From the cell containing the given text, extract its center point as (x, y) coordinate. 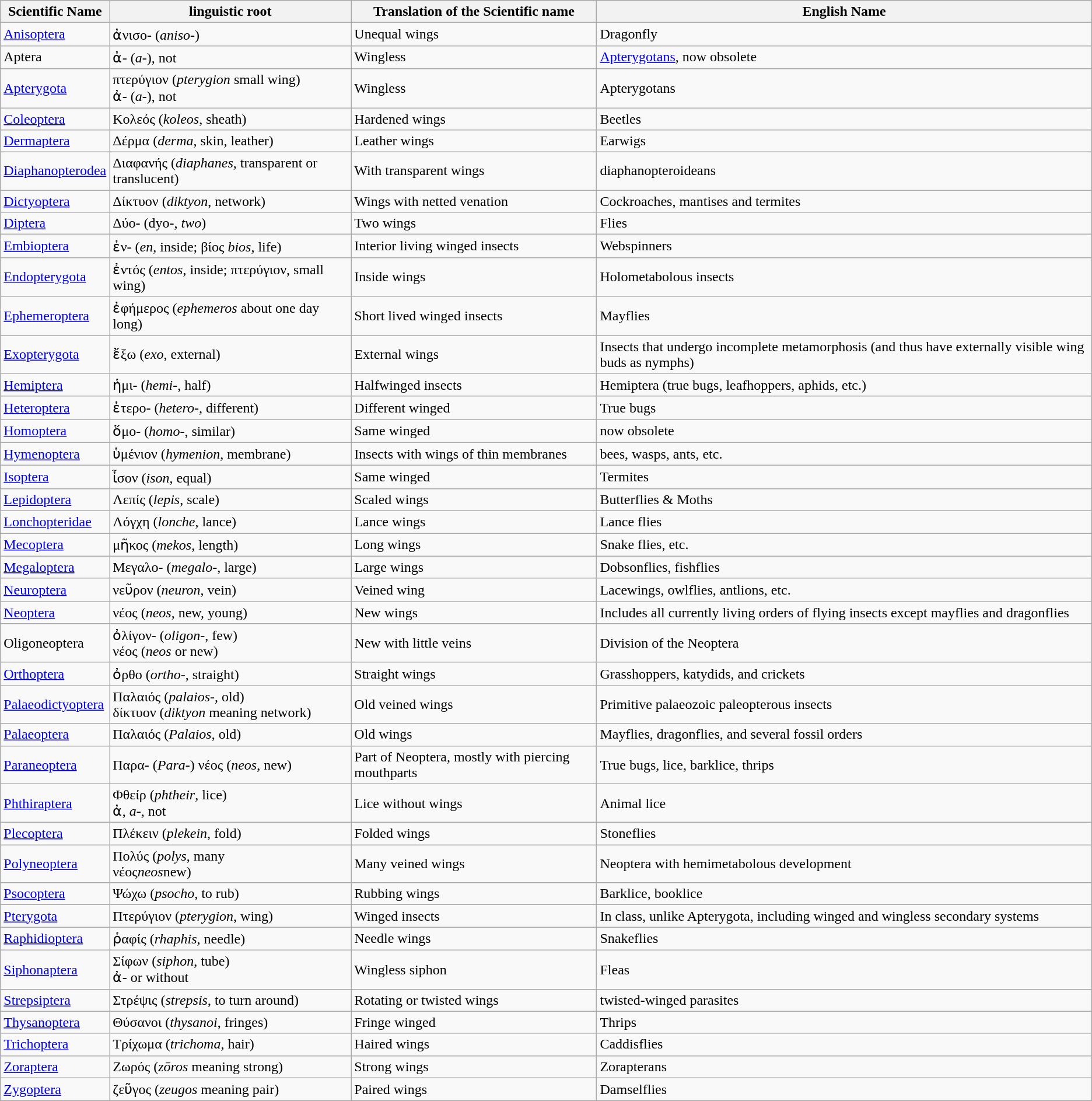
Lacewings, owlflies, antlions, etc. (844, 590)
Long wings (474, 545)
Dobsonflies, fishflies (844, 567)
Stoneflies (844, 834)
Ψώχω (psocho, to rub) (230, 894)
Δύο- (dyo-, two) (230, 223)
Barklice, booklice (844, 894)
Old veined wings (474, 705)
Lepidoptera (55, 499)
Φθείρ (phtheir, lice) ἀ, a-, not (230, 803)
bees, wasps, ants, etc. (844, 454)
Σίφων (siphon, tube) ἀ- or without (230, 970)
Wingless siphon (474, 970)
diaphanopteroideans (844, 172)
Unequal wings (474, 34)
Termites (844, 477)
Veined wing (474, 590)
Lance wings (474, 522)
Τρίχωμα (trichoma, hair) (230, 1044)
Ephemeroptera (55, 316)
Large wings (474, 567)
ἔξω (exo, external) (230, 354)
Dictyoptera (55, 201)
ἶσον (ison, equal) (230, 477)
Holometabolous insects (844, 277)
Rubbing wings (474, 894)
Διαφανής (diaphanes, transparent or translucent) (230, 172)
Anisoptera (55, 34)
Primitive palaeozoic paleopterous insects (844, 705)
Πολύς (polys, many νέοςneosnew) (230, 864)
ἐν- (en, inside; βίος bios, life) (230, 246)
New with little veins (474, 643)
Palaeoptera (55, 735)
Siphonaptera (55, 970)
Neoptera with hemimetabolous development (844, 864)
Part of Neoptera, mostly with piercing mouthparts (474, 764)
Raphidioptera (55, 939)
Fleas (844, 970)
Heteroptera (55, 408)
Wings with netted venation (474, 201)
Old wings (474, 735)
Hemiptera (55, 385)
Πλέκειν (plekein, fold) (230, 834)
Zygoptera (55, 1089)
Winged insects (474, 916)
Short lived winged insects (474, 316)
Hardened wings (474, 118)
ὅμο- (homo-, similar) (230, 431)
Fringe winged (474, 1022)
ὀλίγον- (oligon-, few) νέος (neos or new) (230, 643)
Exopterygota (55, 354)
Halfwinged insects (474, 385)
Apterygotans (844, 89)
Thysanoptera (55, 1022)
Endopterygota (55, 277)
Polyneoptera (55, 864)
Lance flies (844, 522)
Oligoneoptera (55, 643)
Translation of the Scientific name (474, 12)
Leather wings (474, 141)
Aptera (55, 57)
now obsolete (844, 431)
ἡμι- (hemi-, half) (230, 385)
With transparent wings (474, 172)
Insects that undergo incomplete metamorphosis (and thus have externally visible wing buds as nymphs) (844, 354)
Folded wings (474, 834)
Damselflies (844, 1089)
ἐφήμερος (ephemeros about one day long) (230, 316)
ζεῦγος (zeugos meaning pair) (230, 1089)
ὑμένιον (hymenion, membrane) (230, 454)
Psocoptera (55, 894)
Insects with wings of thin membranes (474, 454)
English Name (844, 12)
Strong wings (474, 1067)
Zoraptera (55, 1067)
Neuroptera (55, 590)
Earwigs (844, 141)
νεῦρον (neuron, vein) (230, 590)
Coleoptera (55, 118)
Paraneoptera (55, 764)
twisted-winged parasites (844, 1000)
Homoptera (55, 431)
Butterflies & Moths (844, 499)
Needle wings (474, 939)
Θύσανοι (thysanoi, fringes) (230, 1022)
Hymenoptera (55, 454)
Snake flies, etc. (844, 545)
Apterygota (55, 89)
True bugs (844, 408)
Dermaptera (55, 141)
Lice without wings (474, 803)
ἐντός (entos, inside; πτερύγιον, small wing) (230, 277)
Caddisflies (844, 1044)
Embioptera (55, 246)
Includes all currently living orders of flying insects except mayflies and dragonflies (844, 613)
Παλαιός (palaios-, old) δίκτυον (diktyon meaning network) (230, 705)
Κολεός (koleos, sheath) (230, 118)
Flies (844, 223)
New wings (474, 613)
Zorapterans (844, 1067)
Pterygota (55, 916)
πτερύγιον (pterygion small wing) ἀ- (a-), not (230, 89)
Dragonfly (844, 34)
Λόγχη (lonche, lance) (230, 522)
Haired wings (474, 1044)
Isoptera (55, 477)
Interior living winged insects (474, 246)
Phthiraptera (55, 803)
True bugs, lice, barklice, thrips (844, 764)
Diptera (55, 223)
Lonchopteridae (55, 522)
Δίκτυον (diktyon, network) (230, 201)
Inside wings (474, 277)
Paired wings (474, 1089)
ἀ- (a-), not (230, 57)
Many veined wings (474, 864)
Mayflies, dragonflies, and several fossil orders (844, 735)
Λεπίς (lepis, scale) (230, 499)
Στρέψις (strepsis, to turn around) (230, 1000)
Division of the Neoptera (844, 643)
Scaled wings (474, 499)
Μεγαλο- (megalo-, large) (230, 567)
μῆκος (mekos, length) (230, 545)
Strepsiptera (55, 1000)
Orthoptera (55, 674)
Ζωρός (zōros meaning strong) (230, 1067)
Δέρμα (derma, skin, leather) (230, 141)
Πτερύγιον (pterygion, wing) (230, 916)
ἑτερο- (hetero-, different) (230, 408)
Cockroaches, mantises and termites (844, 201)
Snakeflies (844, 939)
Scientific Name (55, 12)
Thrips (844, 1022)
In class, unlike Apterygota, including winged and wingless secondary systems (844, 916)
Grasshoppers, katydids, and crickets (844, 674)
νέος (neos, new, young) (230, 613)
ῥαφίς (rhaphis, needle) (230, 939)
Trichoptera (55, 1044)
Straight wings (474, 674)
Παλαιός (Palaios, old) (230, 735)
Παρα- (Para-) νέος (neos, new) (230, 764)
Beetles (844, 118)
Mayflies (844, 316)
Hemiptera (true bugs, leafhoppers, aphids, etc.) (844, 385)
Neoptera (55, 613)
Apterygotans, now obsolete (844, 57)
Palaeodictyoptera (55, 705)
Diaphanopterodea (55, 172)
Rotating or twisted wings (474, 1000)
External wings (474, 354)
ἀνισο- (aniso-) (230, 34)
Mecoptera (55, 545)
Different winged (474, 408)
Animal lice (844, 803)
Two wings (474, 223)
ὀρθο (ortho-, straight) (230, 674)
Webspinners (844, 246)
Megaloptera (55, 567)
Plecoptera (55, 834)
linguistic root (230, 12)
